Find where the given text appears and provide that cell's center as (X, Y) coordinate. 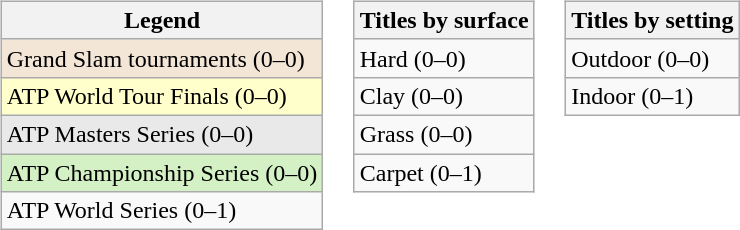
ATP World Series (0–1) (162, 211)
Grass (0–0) (444, 134)
Outdoor (0–0) (652, 58)
Grand Slam tournaments (0–0) (162, 58)
Clay (0–0) (444, 96)
Legend (162, 20)
ATP Championship Series (0–0) (162, 173)
ATP Masters Series (0–0) (162, 134)
Titles by surface (444, 20)
ATP World Tour Finals (0–0) (162, 96)
Titles by setting (652, 20)
Hard (0–0) (444, 58)
Carpet (0–1) (444, 173)
Indoor (0–1) (652, 96)
